Output the (X, Y) coordinate of the center of the cell containing the given text.  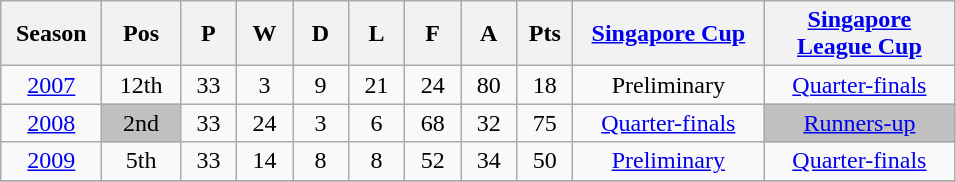
12th (142, 85)
Singapore League Cup (860, 34)
34 (489, 161)
Pts (545, 34)
Season (52, 34)
9 (320, 85)
21 (377, 85)
68 (433, 123)
50 (545, 161)
A (489, 34)
D (320, 34)
18 (545, 85)
Runners-up (860, 123)
5th (142, 161)
14 (264, 161)
L (377, 34)
2nd (142, 123)
6 (377, 123)
52 (433, 161)
P (208, 34)
2008 (52, 123)
2007 (52, 85)
75 (545, 123)
80 (489, 85)
2009 (52, 161)
F (433, 34)
Singapore Cup (668, 34)
Pos (142, 34)
W (264, 34)
32 (489, 123)
